Capture the cell that displays the provided text and extract its [X, Y] central coordinate. 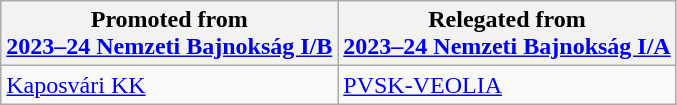
Kaposvári KK [170, 85]
PVSK-VEOLIA [507, 85]
Relegated from2023–24 Nemzeti Bajnokság I/A [507, 34]
Promoted from2023–24 Nemzeti Bajnokság I/B [170, 34]
